From the cell containing the given text, extract its center point as [X, Y] coordinate. 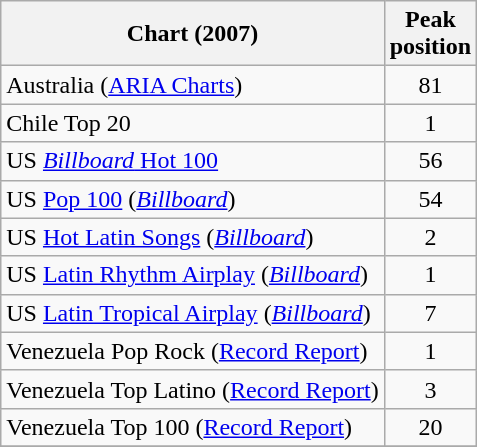
US Latin Tropical Airplay (Billboard) [192, 313]
US Billboard Hot 100 [192, 161]
Chart (2007) [192, 34]
Venezuela Top 100 (Record Report) [192, 427]
Australia (ARIA Charts) [192, 85]
Peakposition [430, 34]
Venezuela Top Latino (Record Report) [192, 389]
81 [430, 85]
56 [430, 161]
US Hot Latin Songs (Billboard) [192, 237]
US Pop 100 (Billboard) [192, 199]
7 [430, 313]
20 [430, 427]
3 [430, 389]
US Latin Rhythm Airplay (Billboard) [192, 275]
2 [430, 237]
54 [430, 199]
Venezuela Pop Rock (Record Report) [192, 351]
Chile Top 20 [192, 123]
